From the cell containing the given text, extract its center point as (X, Y) coordinate. 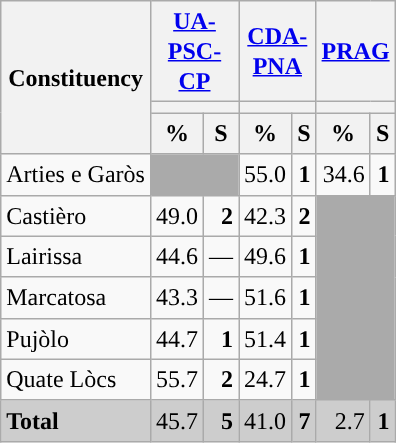
UA-PSC-CP (194, 52)
2.7 (343, 420)
49.0 (176, 216)
41.0 (266, 420)
45.7 (176, 420)
44.7 (176, 338)
55.7 (176, 380)
Castièro (76, 216)
Marcatosa (76, 298)
42.3 (266, 216)
51.4 (266, 338)
7 (304, 420)
5 (222, 420)
Total (76, 420)
Lairissa (76, 256)
Arties e Garòs (76, 174)
49.6 (266, 256)
Quate Lòcs (76, 380)
51.6 (266, 298)
34.6 (343, 174)
44.6 (176, 256)
PRAG (356, 52)
43.3 (176, 298)
24.7 (266, 380)
Pujòlo (76, 338)
55.0 (266, 174)
Constituency (76, 78)
CDA-PNA (278, 52)
